Return (x, y) of the center of cell containing provided text 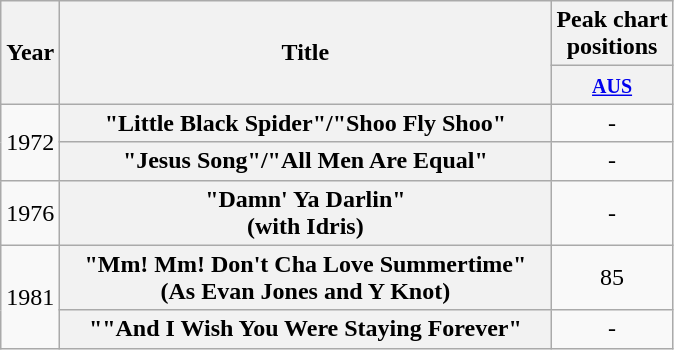
""And I Wish You Were Staying Forever" (306, 329)
"Mm! Mm! Don't Cha Love Summertime" (As Evan Jones and Y Knot) (306, 278)
Peak chartpositions (612, 34)
"Damn' Ya Darlin" (with Idris) (306, 212)
Title (306, 52)
AUS (612, 85)
85 (612, 278)
"Little Black Spider"/"Shoo Fly Shoo" (306, 123)
1976 (30, 212)
1981 (30, 296)
"Jesus Song"/"All Men Are Equal" (306, 161)
Year (30, 52)
1972 (30, 142)
